Determine the [X, Y] coordinate at the center of the cell enclosing the given text.  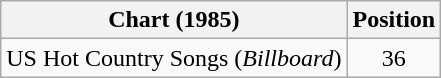
36 [394, 58]
US Hot Country Songs (Billboard) [174, 58]
Position [394, 20]
Chart (1985) [174, 20]
